Detect which cell encompasses the target text, then output its (X, Y) center coordinate. 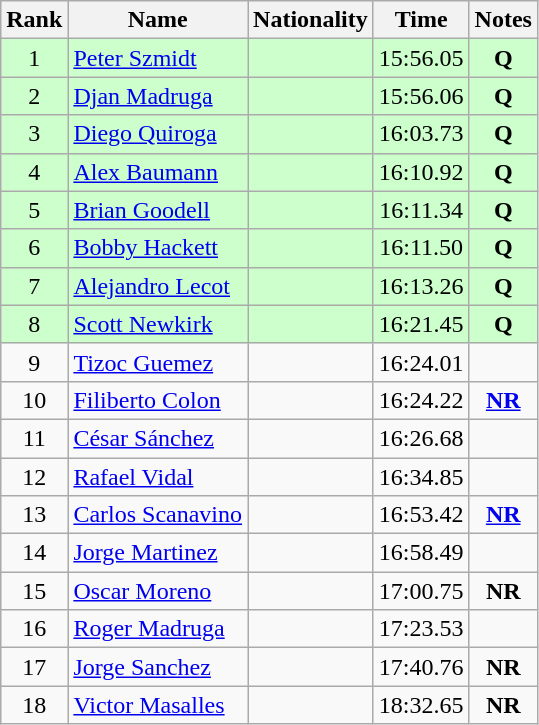
Tizoc Guemez (158, 362)
9 (34, 362)
Victor Masalles (158, 705)
Brian Goodell (158, 210)
15:56.05 (421, 58)
Time (421, 20)
7 (34, 286)
5 (34, 210)
César Sánchez (158, 438)
14 (34, 553)
10 (34, 400)
Rafael Vidal (158, 477)
16:34.85 (421, 477)
Oscar Moreno (158, 591)
Carlos Scanavino (158, 515)
16:24.01 (421, 362)
Bobby Hackett (158, 248)
Name (158, 20)
Diego Quiroga (158, 134)
16:26.68 (421, 438)
1 (34, 58)
6 (34, 248)
12 (34, 477)
13 (34, 515)
16:11.34 (421, 210)
17:40.76 (421, 667)
Jorge Sanchez (158, 667)
16:10.92 (421, 172)
18:32.65 (421, 705)
8 (34, 324)
17 (34, 667)
16:53.42 (421, 515)
16:21.45 (421, 324)
16:11.50 (421, 248)
17:00.75 (421, 591)
Djan Madruga (158, 96)
Nationality (311, 20)
3 (34, 134)
Peter Szmidt (158, 58)
18 (34, 705)
17:23.53 (421, 629)
Rank (34, 20)
Alex Baumann (158, 172)
16:13.26 (421, 286)
Filiberto Colon (158, 400)
Notes (503, 20)
15:56.06 (421, 96)
Jorge Martinez (158, 553)
Scott Newkirk (158, 324)
16:03.73 (421, 134)
11 (34, 438)
Roger Madruga (158, 629)
16 (34, 629)
2 (34, 96)
16:58.49 (421, 553)
16:24.22 (421, 400)
Alejandro Lecot (158, 286)
4 (34, 172)
15 (34, 591)
